Scan for the cell matching the given text and deliver its (X, Y) coordinate at center. 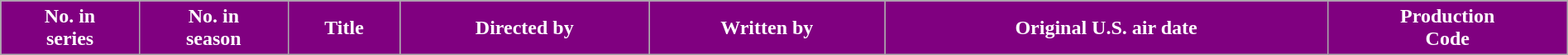
Written by (767, 28)
No. inseries (70, 28)
ProductionCode (1447, 28)
Title (344, 28)
Original U.S. air date (1107, 28)
No. inseason (213, 28)
Directed by (524, 28)
